Extract the (x, y) coordinate from the center of the cell holding the provided text.  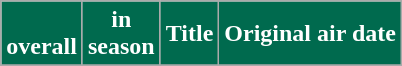
Title (190, 34)
Original air date (310, 34)
inseason (121, 34)
overall (42, 34)
